Return (X, Y) of the center of cell containing provided text 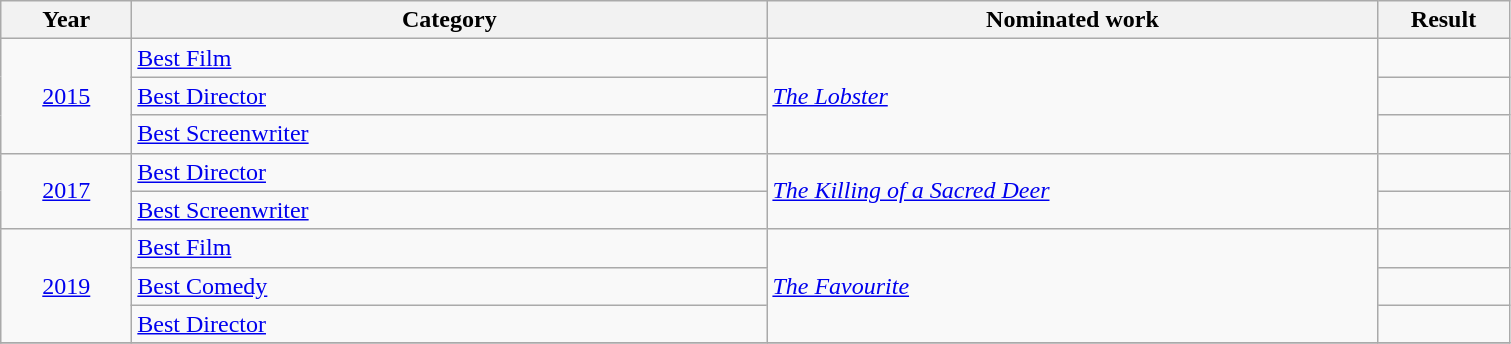
The Favourite (1072, 286)
Category (450, 20)
2017 (66, 191)
Best Comedy (450, 286)
Year (66, 20)
Result (1444, 20)
The Killing of a Sacred Deer (1072, 191)
2019 (66, 286)
2015 (66, 96)
Nominated work (1072, 20)
The Lobster (1072, 96)
